Pinpoint the cell where the given text exists, returning its (X, Y) midpoint coordinate. 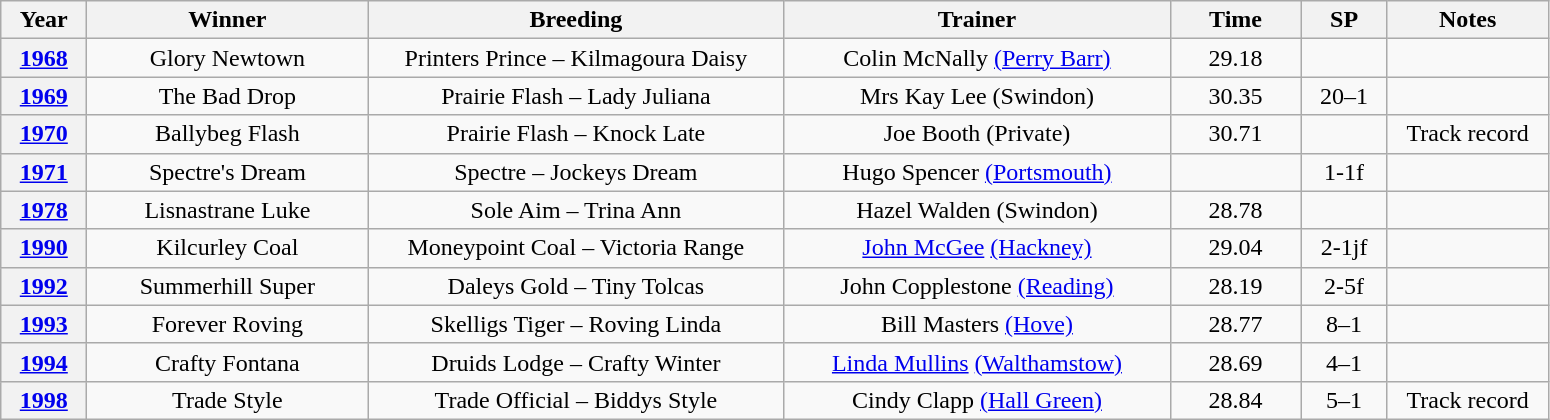
Notes (1468, 20)
Glory Newtown (228, 58)
1993 (44, 324)
30.35 (1236, 96)
Printers Prince – Kilmagoura Daisy (576, 58)
1-1f (1344, 172)
Joe Booth (Private) (977, 134)
Moneypoint Coal – Victoria Range (576, 248)
Colin McNally (Perry Barr) (977, 58)
The Bad Drop (228, 96)
Hazel Walden (Swindon) (977, 210)
8–1 (1344, 324)
Ballybeg Flash (228, 134)
Lisnastrane Luke (228, 210)
28.84 (1236, 400)
Bill Masters (Hove) (977, 324)
Hugo Spencer (Portsmouth) (977, 172)
1970 (44, 134)
1990 (44, 248)
5–1 (1344, 400)
29.18 (1236, 58)
2-1jf (1344, 248)
Druids Lodge – Crafty Winter (576, 362)
Trainer (977, 20)
Time (1236, 20)
2-5f (1344, 286)
SP (1344, 20)
20–1 (1344, 96)
Year (44, 20)
28.69 (1236, 362)
4–1 (1344, 362)
John McGee (Hackney) (977, 248)
1992 (44, 286)
Forever Roving (228, 324)
Sole Aim – Trina Ann (576, 210)
Winner (228, 20)
Linda Mullins (Walthamstow) (977, 362)
Prairie Flash – Knock Late (576, 134)
John Copplestone (Reading) (977, 286)
28.77 (1236, 324)
1998 (44, 400)
1969 (44, 96)
1978 (44, 210)
Breeding (576, 20)
28.78 (1236, 210)
Mrs Kay Lee (Swindon) (977, 96)
Cindy Clapp (Hall Green) (977, 400)
Kilcurley Coal (228, 248)
Trade Style (228, 400)
29.04 (1236, 248)
1968 (44, 58)
28.19 (1236, 286)
30.71 (1236, 134)
Trade Official – Biddys Style (576, 400)
Spectre's Dream (228, 172)
Prairie Flash – Lady Juliana (576, 96)
Spectre – Jockeys Dream (576, 172)
1971 (44, 172)
1994 (44, 362)
Skelligs Tiger – Roving Linda (576, 324)
Crafty Fontana (228, 362)
Summerhill Super (228, 286)
Daleys Gold – Tiny Tolcas (576, 286)
